For the text-containing cell, return its midpoint in [X, Y] coordinate format. 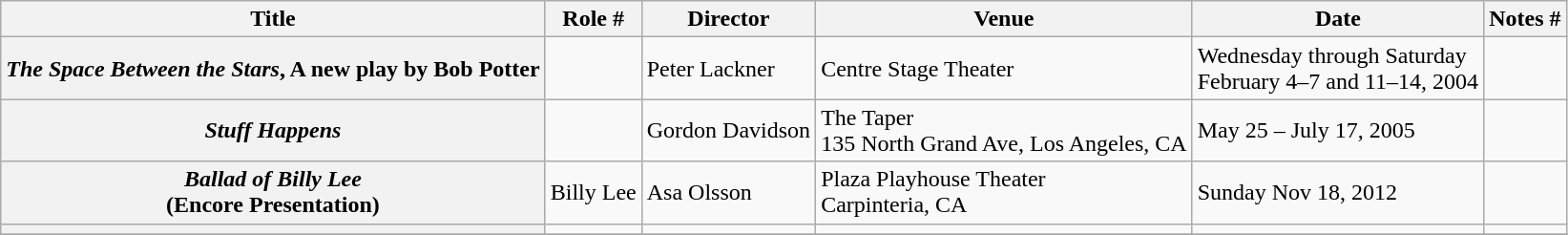
Gordon Davidson [728, 130]
Date [1338, 19]
Title [273, 19]
Notes # [1525, 19]
Ballad of Billy Lee(Encore Presentation) [273, 193]
The Space Between the Stars, A new play by Bob Potter [273, 69]
Wednesday through Saturday February 4–7 and 11–14, 2004 [1338, 69]
Venue [1004, 19]
Asa Olsson [728, 193]
Plaza Playhouse TheaterCarpinteria, CA [1004, 193]
Role # [594, 19]
Stuff Happens [273, 130]
Sunday Nov 18, 2012 [1338, 193]
Centre Stage Theater [1004, 69]
May 25 – July 17, 2005 [1338, 130]
The Taper135 North Grand Ave, Los Angeles, CA [1004, 130]
Billy Lee [594, 193]
Peter Lackner [728, 69]
Director [728, 19]
